Find where the given text appears and provide that cell's center as (X, Y) coordinate. 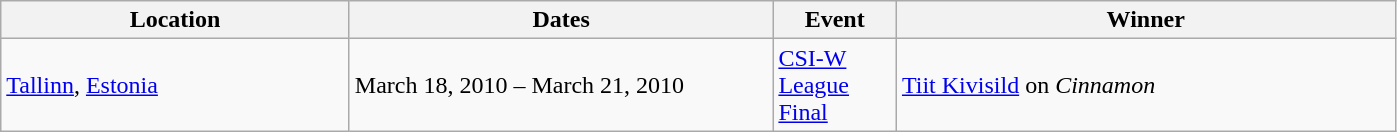
Location (176, 20)
CSI-W League Final (835, 85)
Event (835, 20)
Dates (561, 20)
March 18, 2010 – March 21, 2010 (561, 85)
Tallinn, Estonia (176, 85)
Tiit Kivisild on Cinnamon (1146, 85)
Winner (1146, 20)
